Detect which cell encompasses the target text, then output its (x, y) center coordinate. 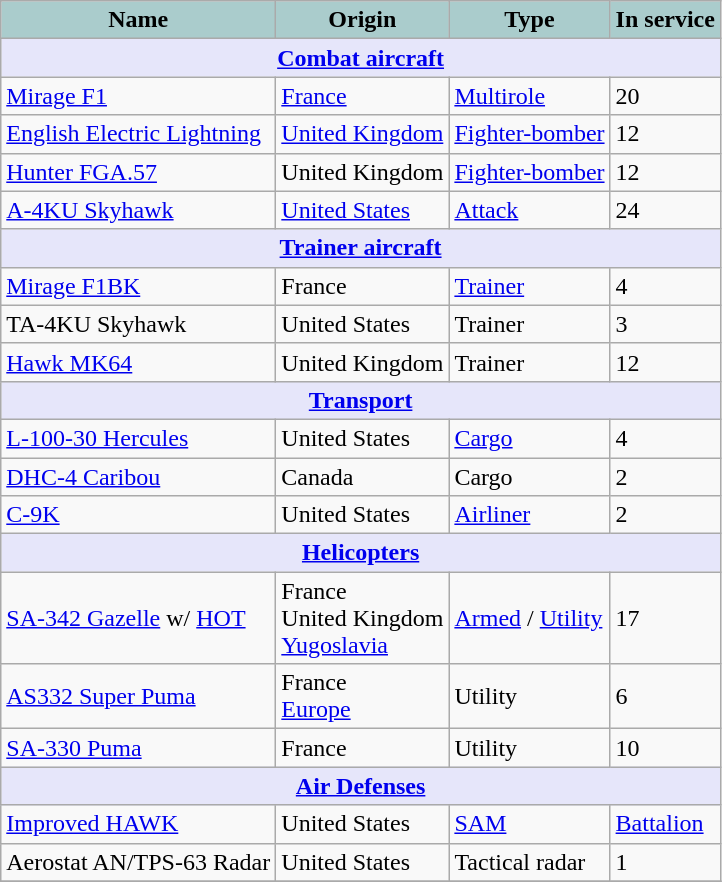
Trainer aircraft (361, 248)
Transport (361, 400)
3 (665, 324)
10 (665, 748)
SA-342 Gazelle w/ HOT (138, 618)
AS332 Super Puma (138, 696)
FranceEurope (362, 696)
Helicopters (361, 553)
Mirage F1BK (138, 286)
Name (138, 20)
Battalion (665, 824)
Improved HAWK (138, 824)
24 (665, 210)
Hawk MK64 (138, 362)
Combat aircraft (361, 58)
English Electric Lightning (138, 134)
SA-330 Puma (138, 748)
France United KingdomYugoslavia (362, 618)
SAM (530, 824)
C-9K (138, 515)
Tactical radar (530, 862)
Armed / Utility (530, 618)
L-100-30 Hercules (138, 438)
A-4KU Skyhawk (138, 210)
Attack (530, 210)
Airliner (530, 515)
DHC-4 Caribou (138, 477)
Multirole (530, 96)
In service (665, 20)
Aerostat AN/TPS-63 Radar (138, 862)
Hunter FGA.57 (138, 172)
20 (665, 96)
Canada (362, 477)
Mirage F1 (138, 96)
1 (665, 862)
Type (530, 20)
Air Defenses (361, 786)
Origin (362, 20)
17 (665, 618)
TA-4KU Skyhawk (138, 324)
6 (665, 696)
